Determine the (x, y) coordinate at the center of the cell enclosing the given text.  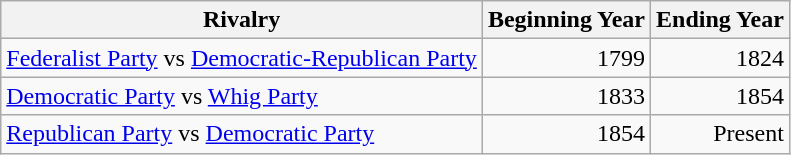
1833 (566, 96)
Republican Party vs Democratic Party (242, 134)
Federalist Party vs Democratic-Republican Party (242, 58)
Present (720, 134)
Democratic Party vs Whig Party (242, 96)
Beginning Year (566, 20)
1799 (566, 58)
Ending Year (720, 20)
Rivalry (242, 20)
1824 (720, 58)
